For the text-containing cell, return its midpoint in [x, y] coordinate format. 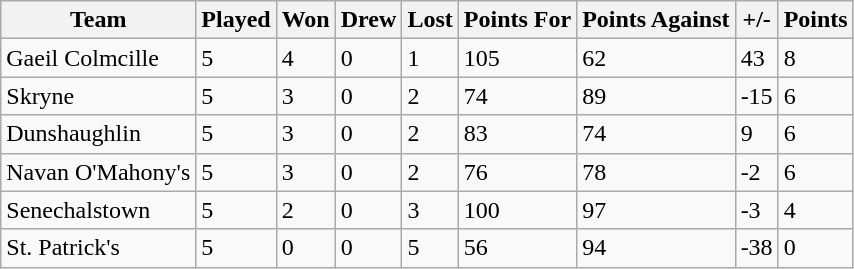
Team [98, 20]
62 [656, 58]
Points For [517, 20]
1 [430, 58]
Dunshaughlin [98, 134]
83 [517, 134]
Drew [368, 20]
Played [236, 20]
78 [656, 172]
Points [816, 20]
100 [517, 210]
-2 [756, 172]
9 [756, 134]
94 [656, 248]
8 [816, 58]
89 [656, 96]
76 [517, 172]
56 [517, 248]
+/- [756, 20]
St. Patrick's [98, 248]
Senechalstown [98, 210]
Lost [430, 20]
Points Against [656, 20]
Won [306, 20]
-3 [756, 210]
Skryne [98, 96]
-38 [756, 248]
Navan O'Mahony's [98, 172]
-15 [756, 96]
97 [656, 210]
43 [756, 58]
105 [517, 58]
Gaeil Colmcille [98, 58]
